Identify which cell holds the provided text, then report its (x, y) central coordinate. 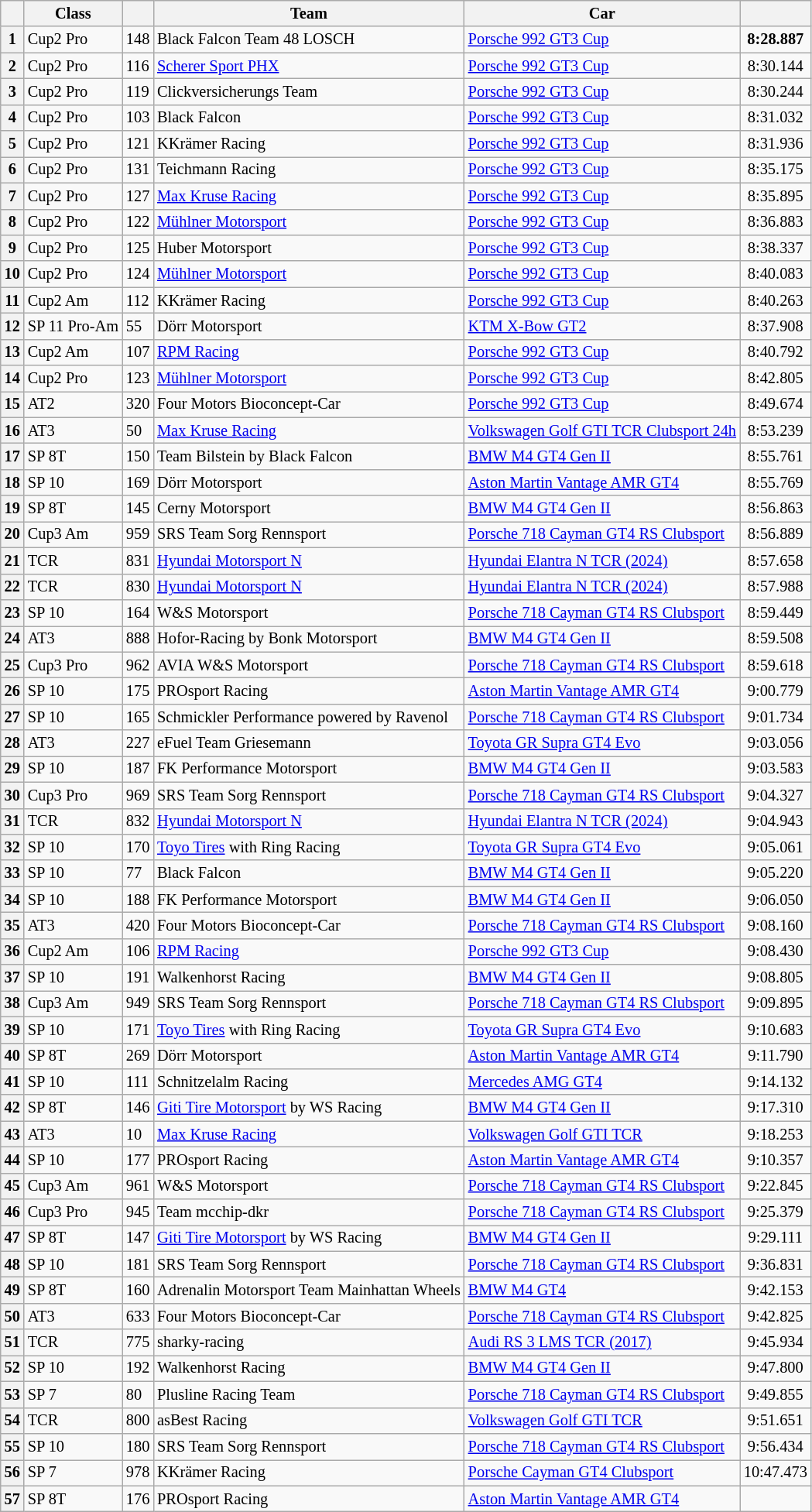
22 (12, 587)
9:01.734 (776, 717)
25 (12, 665)
Team Bilstein by Black Falcon (309, 456)
80 (138, 1394)
145 (138, 509)
945 (138, 1212)
77 (138, 873)
Clickversicherungs Team (309, 91)
sharky-racing (309, 1342)
Plusline Racing Team (309, 1394)
8 (12, 222)
180 (138, 1446)
48 (12, 1264)
12 (12, 326)
107 (138, 352)
831 (138, 561)
269 (138, 1056)
9:42.825 (776, 1316)
978 (138, 1473)
53 (12, 1394)
8:55.761 (776, 456)
9:14.132 (776, 1082)
187 (138, 769)
830 (138, 587)
24 (12, 639)
asBest Racing (309, 1421)
32 (12, 847)
Porsche Cayman GT4 Clubsport (602, 1473)
1 (12, 39)
8:31.936 (776, 144)
Scherer Sport PHX (309, 66)
176 (138, 1499)
9:03.056 (776, 743)
33 (12, 873)
Hofor-Racing by Bonk Motorsport (309, 639)
AVIA W&S Motorsport (309, 665)
121 (138, 144)
9:25.379 (776, 1212)
969 (138, 795)
8:30.144 (776, 66)
8:55.769 (776, 482)
9:51.651 (776, 1421)
13 (12, 352)
8:49.674 (776, 404)
7 (12, 196)
20 (12, 534)
38 (12, 1003)
9 (12, 248)
175 (138, 691)
9:09.895 (776, 1003)
959 (138, 534)
8:57.988 (776, 587)
Mercedes AMG GT4 (602, 1082)
131 (138, 170)
9:18.253 (776, 1134)
147 (138, 1238)
8:36.883 (776, 222)
320 (138, 404)
27 (12, 717)
Schmickler Performance powered by Ravenol (309, 717)
800 (138, 1421)
420 (138, 925)
8:57.658 (776, 561)
16 (12, 430)
8:40.083 (776, 274)
AT2 (73, 404)
9:11.790 (776, 1056)
8:40.792 (776, 352)
35 (12, 925)
8:37.908 (776, 326)
Volkswagen Golf GTI TCR Clubsport 24h (602, 430)
34 (12, 900)
148 (138, 39)
KTM X-Bow GT2 (602, 326)
29 (12, 769)
9:04.943 (776, 821)
181 (138, 1264)
Team (309, 13)
9:22.845 (776, 1186)
37 (12, 978)
44 (12, 1160)
9:56.434 (776, 1446)
eFuel Team Griesemann (309, 743)
103 (138, 118)
9:05.220 (776, 873)
9:45.934 (776, 1342)
17 (12, 456)
8:35.895 (776, 196)
227 (138, 743)
2 (12, 66)
Team mcchip-dkr (309, 1212)
177 (138, 1160)
SP 11 Pro-Am (73, 326)
15 (12, 404)
Huber Motorsport (309, 248)
949 (138, 1003)
127 (138, 196)
Teichmann Racing (309, 170)
9:29.111 (776, 1238)
123 (138, 379)
Cerny Motorsport (309, 509)
9:42.153 (776, 1291)
160 (138, 1291)
9:08.805 (776, 978)
4 (12, 118)
46 (12, 1212)
36 (12, 951)
49 (12, 1291)
8:35.175 (776, 170)
BMW M4 GT4 (602, 1291)
Car (602, 13)
125 (138, 248)
8:53.239 (776, 430)
Audi RS 3 LMS TCR (2017) (602, 1342)
9:04.327 (776, 795)
9:06.050 (776, 900)
9:08.160 (776, 925)
23 (12, 612)
962 (138, 665)
45 (12, 1186)
8:59.618 (776, 665)
56 (12, 1473)
8:40.263 (776, 300)
10:47.473 (776, 1473)
832 (138, 821)
39 (12, 1030)
961 (138, 1186)
9:36.831 (776, 1264)
9:08.430 (776, 951)
9:47.800 (776, 1368)
41 (12, 1082)
112 (138, 300)
43 (12, 1134)
9:49.855 (776, 1394)
54 (12, 1421)
26 (12, 691)
9:10.683 (776, 1030)
124 (138, 274)
8:56.889 (776, 534)
51 (12, 1342)
9:05.061 (776, 847)
191 (138, 978)
171 (138, 1030)
19 (12, 509)
888 (138, 639)
Class (73, 13)
9:03.583 (776, 769)
146 (138, 1108)
57 (12, 1499)
40 (12, 1056)
18 (12, 482)
42 (12, 1108)
192 (138, 1368)
3 (12, 91)
5 (12, 144)
8:30.244 (776, 91)
169 (138, 482)
47 (12, 1238)
21 (12, 561)
9:10.357 (776, 1160)
8:28.887 (776, 39)
6 (12, 170)
Adrenalin Motorsport Team Mainhattan Wheels (309, 1291)
122 (138, 222)
164 (138, 612)
9:17.310 (776, 1108)
28 (12, 743)
9:00.779 (776, 691)
8:56.863 (776, 509)
Schnitzelalm Racing (309, 1082)
111 (138, 1082)
8:59.508 (776, 639)
8:42.805 (776, 379)
8:59.449 (776, 612)
119 (138, 91)
8:31.032 (776, 118)
633 (138, 1316)
150 (138, 456)
11 (12, 300)
188 (138, 900)
106 (138, 951)
31 (12, 821)
30 (12, 795)
170 (138, 847)
116 (138, 66)
14 (12, 379)
8:38.337 (776, 248)
Black Falcon Team 48 LOSCH (309, 39)
165 (138, 717)
52 (12, 1368)
775 (138, 1342)
